Locate the cell with the specified text and output its (X, Y) center coordinate. 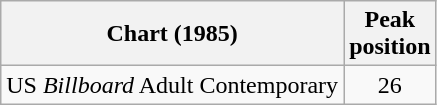
Peakposition (390, 34)
US Billboard Adult Contemporary (172, 85)
26 (390, 85)
Chart (1985) (172, 34)
